Determine the [x, y] coordinate at the center of the cell enclosing the given text.  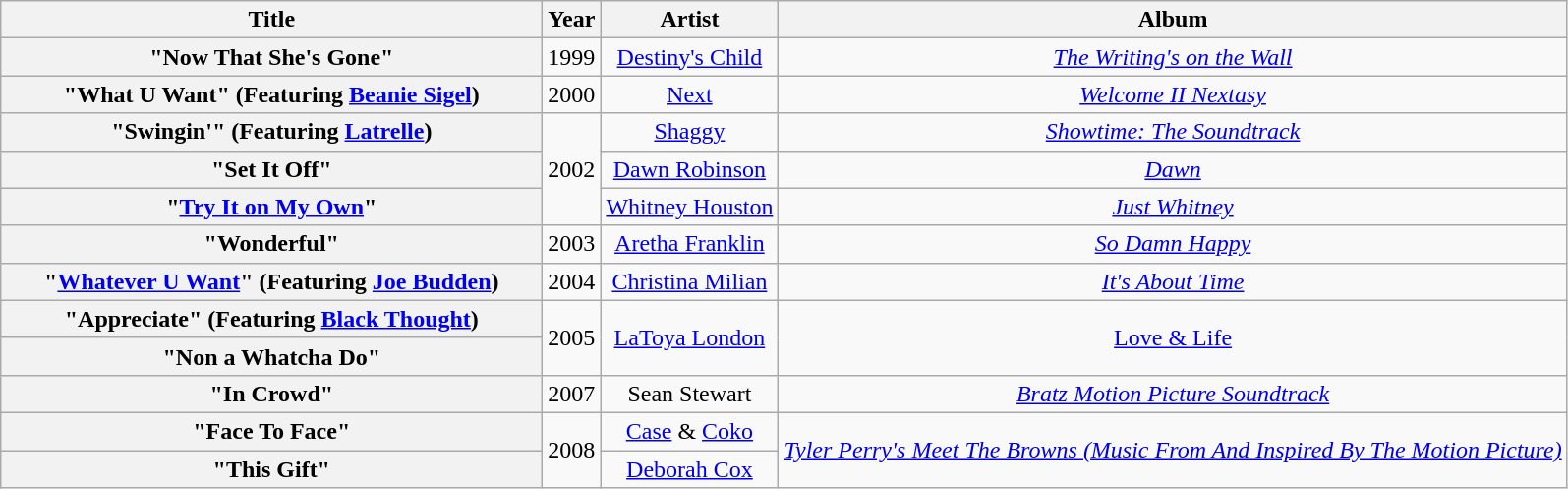
2008 [572, 450]
Showtime: The Soundtrack [1173, 132]
"Wonderful" [271, 244]
Next [690, 94]
Whitney Houston [690, 207]
Tyler Perry's Meet The Browns (Music From And Inspired By The Motion Picture) [1173, 450]
"Set It Off" [271, 169]
Welcome II Nextasy [1173, 94]
2005 [572, 337]
Just Whitney [1173, 207]
Destiny's Child [690, 57]
Aretha Franklin [690, 244]
It's About Time [1173, 281]
Bratz Motion Picture Soundtrack [1173, 394]
2007 [572, 394]
Deborah Cox [690, 469]
Christina Milian [690, 281]
1999 [572, 57]
Dawn [1173, 169]
Year [572, 20]
"This Gift" [271, 469]
Dawn Robinson [690, 169]
"In Crowd" [271, 394]
"Non a Whatcha Do" [271, 356]
So Damn Happy [1173, 244]
Case & Coko [690, 431]
LaToya London [690, 337]
2000 [572, 94]
"Face To Face" [271, 431]
The Writing's on the Wall [1173, 57]
"Appreciate" (Featuring Black Thought) [271, 319]
Artist [690, 20]
2003 [572, 244]
2004 [572, 281]
2002 [572, 169]
"What U Want" (Featuring Beanie Sigel) [271, 94]
"Whatever U Want" (Featuring Joe Budden) [271, 281]
"Now That She's Gone" [271, 57]
Shaggy [690, 132]
Love & Life [1173, 337]
Album [1173, 20]
Sean Stewart [690, 394]
Title [271, 20]
"Swingin'" (Featuring Latrelle) [271, 132]
"Try It on My Own" [271, 207]
